Scan for the cell matching the given text and deliver its (x, y) coordinate at center. 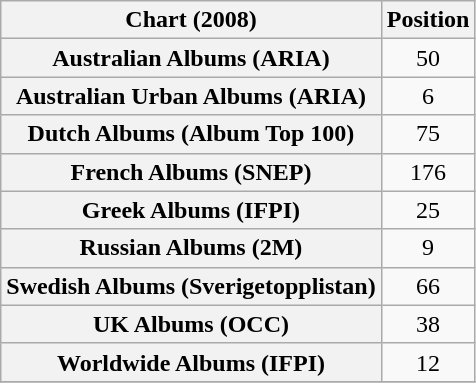
66 (428, 286)
Greek Albums (IFPI) (191, 210)
75 (428, 134)
Australian Albums (ARIA) (191, 58)
Worldwide Albums (IFPI) (191, 362)
38 (428, 324)
UK Albums (OCC) (191, 324)
25 (428, 210)
French Albums (SNEP) (191, 172)
Australian Urban Albums (ARIA) (191, 96)
Russian Albums (2M) (191, 248)
176 (428, 172)
50 (428, 58)
12 (428, 362)
Position (428, 20)
Swedish Albums (Sverigetopplistan) (191, 286)
9 (428, 248)
Dutch Albums (Album Top 100) (191, 134)
Chart (2008) (191, 20)
6 (428, 96)
